Detect which cell encompasses the target text, then output its [x, y] center coordinate. 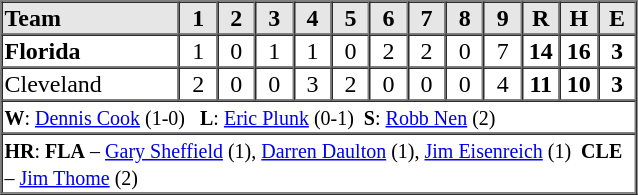
11 [541, 84]
W: Dennis Cook (1-0) L: Eric Plunk (0-1) S: Robb Nen (2) [319, 116]
HR: FLA – Gary Sheffield (1), Darren Daulton (1), Jim Eisenreich (1) CLE – Jim Thome (2) [319, 164]
8 [465, 18]
R [541, 18]
16 [579, 50]
Team [91, 18]
14 [541, 50]
6 [388, 18]
10 [579, 84]
Florida [91, 50]
9 [503, 18]
H [579, 18]
Cleveland [91, 84]
5 [350, 18]
E [617, 18]
